Detect which cell encompasses the target text, then output its [x, y] center coordinate. 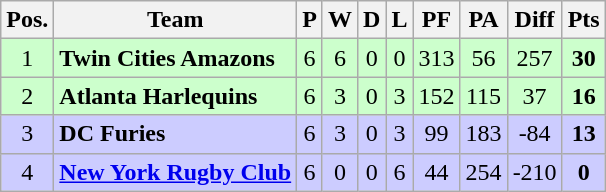
D [371, 20]
Diff [534, 20]
313 [436, 58]
DC Furies [176, 134]
254 [484, 172]
-84 [534, 134]
183 [484, 134]
Pos. [28, 20]
-210 [534, 172]
4 [28, 172]
16 [584, 96]
L [400, 20]
56 [484, 58]
PA [484, 20]
PF [436, 20]
Atlanta Harlequins [176, 96]
44 [436, 172]
115 [484, 96]
13 [584, 134]
W [340, 20]
Twin Cities Amazons [176, 58]
New York Rugby Club [176, 172]
1 [28, 58]
99 [436, 134]
P [310, 20]
152 [436, 96]
37 [534, 96]
257 [534, 58]
30 [584, 58]
Pts [584, 20]
2 [28, 96]
Team [176, 20]
